Scan for the cell matching the given text and deliver its [x, y] coordinate at center. 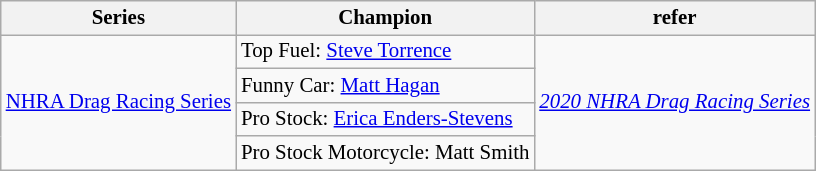
Pro Stock Motorcycle: Matt Smith [385, 153]
refer [674, 18]
Top Fuel: Steve Torrence [385, 51]
Series [118, 18]
Champion [385, 18]
Funny Car: Matt Hagan [385, 85]
Pro Stock: Erica Enders-Stevens [385, 119]
NHRA Drag Racing Series [118, 102]
2020 NHRA Drag Racing Series [674, 102]
